From the cell containing the given text, extract its center point as (x, y) coordinate. 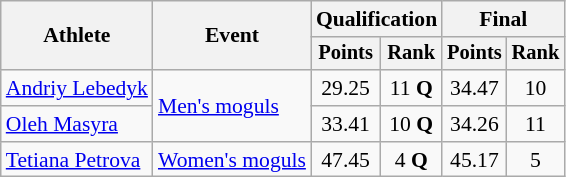
11 (536, 124)
29.25 (346, 88)
Event (232, 36)
34.26 (474, 124)
Men's moguls (232, 106)
Andriy Lebedyk (77, 88)
34.47 (474, 88)
Oleh Masyra (77, 124)
10 (536, 88)
33.41 (346, 124)
10 Q (411, 124)
11 Q (411, 88)
Final (503, 19)
Athlete (77, 36)
Qualification (376, 19)
